From the cell containing the given text, extract its center point as [X, Y] coordinate. 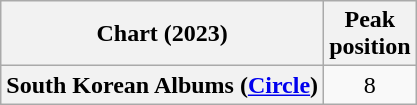
Peakposition [370, 34]
South Korean Albums (Circle) [162, 85]
8 [370, 85]
Chart (2023) [162, 34]
